Determine the (X, Y) coordinate at the center of the cell enclosing the given text.  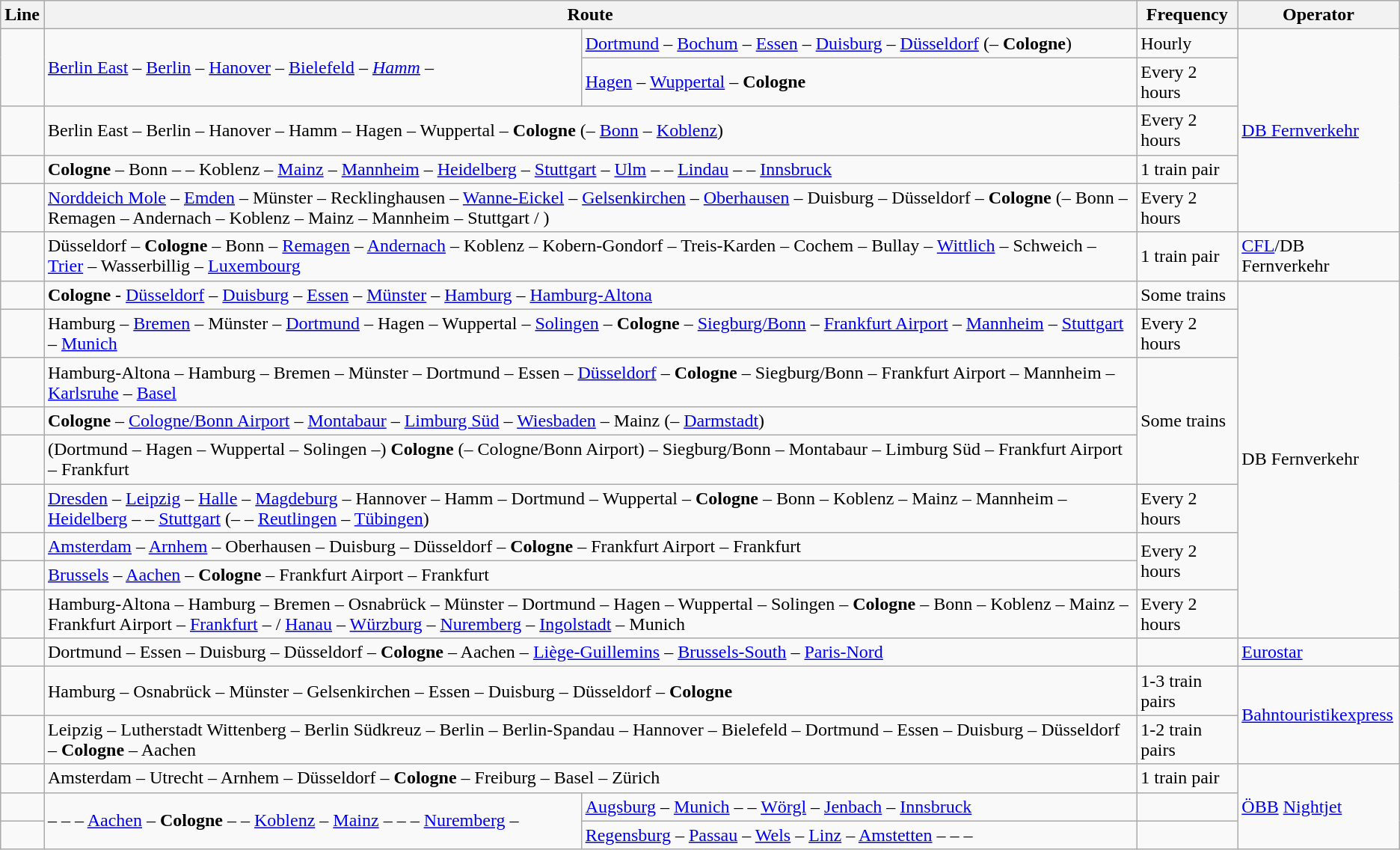
Hamburg – Osnabrück – Münster – Gelsenkirchen – Essen – Duisburg – Düsseldorf – Cologne (589, 691)
CFL/DB Fernverkehr (1318, 256)
Hourly (1188, 43)
1-2 train pairs (1188, 739)
Brussels – Aachen – Cologne – Frankfurt Airport – Frankfurt (589, 575)
Dortmund – Essen – Duisburg – Düsseldorf – Cologne – Aachen – Liège-Guillemins – Brussels-South – Paris-Nord (589, 652)
Cologne - Düsseldorf – Duisburg – Essen – Münster – Hamburg – Hamburg-Altona (589, 295)
Berlin East – Berlin – Hanover – Hamm – Hagen – Wuppertal – Cologne (– Bonn – Koblenz) (589, 130)
Cologne – Bonn – – Koblenz – Mainz – Mannheim – Heidelberg – Stuttgart – Ulm – – Lindau – – Innsbruck (589, 169)
Bahntouristikexpress (1318, 715)
Regensburg – Passau – Wels – Linz – Amstetten – – – (859, 835)
Hagen – Wuppertal – Cologne (859, 82)
Eurostar (1318, 652)
Dortmund – Bochum – Essen – Duisburg – Düsseldorf (– Cologne) (859, 43)
Amsterdam – Arnhem – Oberhausen – Duisburg – Düsseldorf – Cologne – Frankfurt Airport – Frankfurt (589, 547)
ÖBB Nightjet (1318, 807)
Amsterdam – Utrecht – Arnhem – Düsseldorf – Cologne – Freiburg – Basel – Zürich (589, 778)
Frequency (1188, 15)
Route (589, 15)
– – – Aachen – Cologne – – Koblenz – Mainz – – – Nuremberg – (313, 821)
1-3 train pairs (1188, 691)
Line (22, 15)
Hamburg – Bremen – Münster – Dortmund – Hagen – Wuppertal – Solingen – Cologne – Siegburg/Bonn – Frankfurt Airport – Mannheim – Stuttgart – Munich (589, 334)
Augsburg – Munich – – Wörgl – Jenbach – Innsbruck (859, 807)
Berlin East – Berlin – Hanover – Bielefeld – Hamm – (313, 67)
Operator (1318, 15)
Cologne – Cologne/Bonn Airport – Montabaur – Limburg Süd – Wiesbaden – Mainz (– Darmstadt) (589, 421)
